Locate the cell with the specified text and output its [x, y] center coordinate. 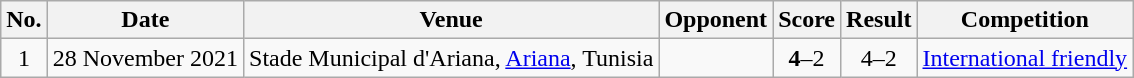
Stade Municipal d'Ariana, Ariana, Tunisia [452, 58]
28 November 2021 [145, 58]
1 [24, 58]
Score [807, 20]
Date [145, 20]
Opponent [716, 20]
Result [879, 20]
International friendly [1025, 58]
No. [24, 20]
Competition [1025, 20]
Venue [452, 20]
